Capture the cell that displays the provided text and extract its (x, y) central coordinate. 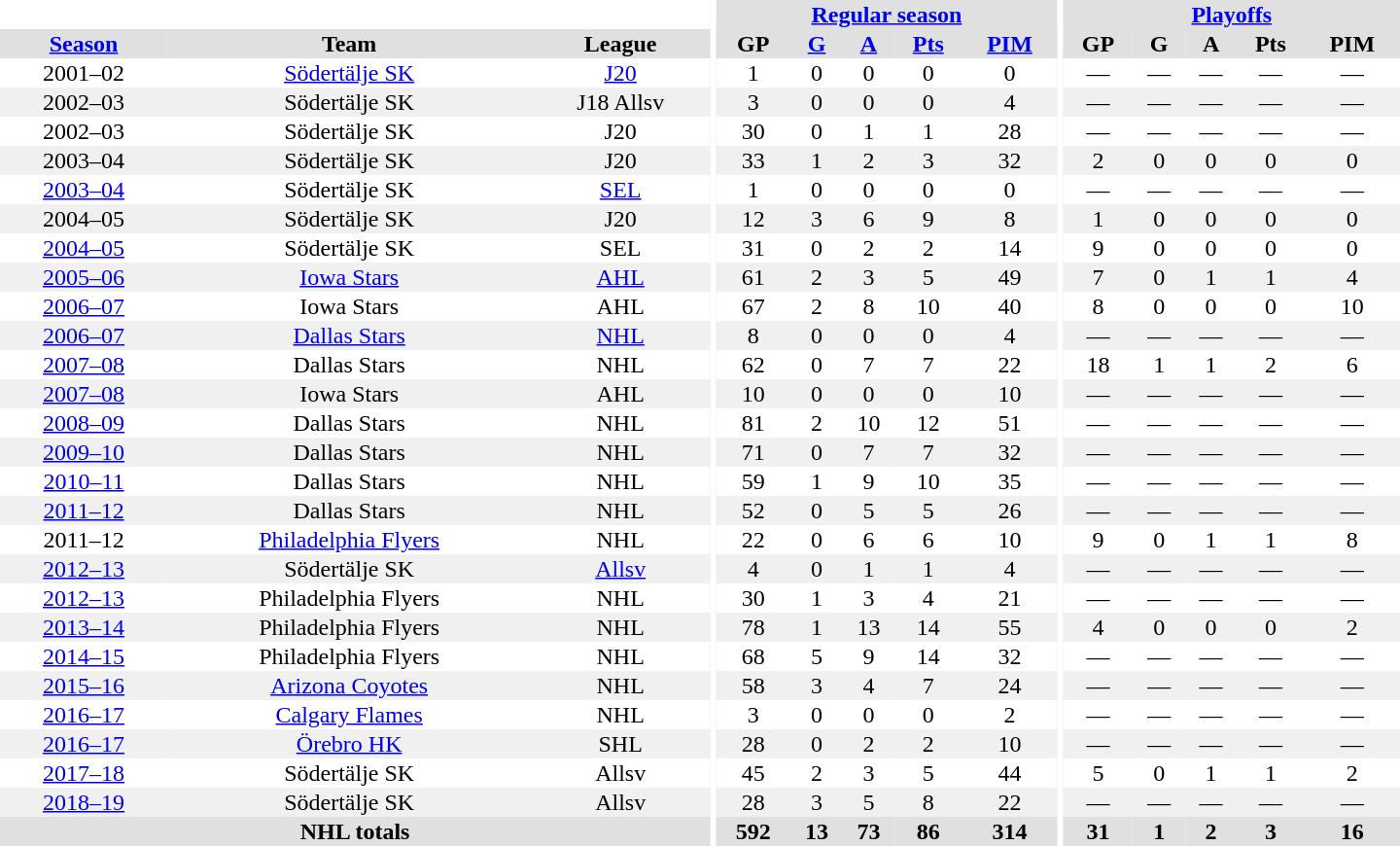
45 (752, 773)
2001–02 (84, 73)
61 (752, 277)
44 (1009, 773)
78 (752, 627)
16 (1352, 831)
2015–16 (84, 686)
2017–18 (84, 773)
Season (84, 44)
51 (1009, 423)
314 (1009, 831)
Regular season (887, 15)
2008–09 (84, 423)
62 (752, 365)
Arizona Coyotes (349, 686)
33 (752, 160)
2014–15 (84, 656)
67 (752, 306)
2018–19 (84, 802)
71 (752, 452)
Calgary Flames (349, 715)
58 (752, 686)
2010–11 (84, 481)
68 (752, 656)
49 (1009, 277)
40 (1009, 306)
59 (752, 481)
52 (752, 511)
League (620, 44)
2005–06 (84, 277)
81 (752, 423)
2009–10 (84, 452)
73 (869, 831)
Örebro HK (349, 744)
35 (1009, 481)
Playoffs (1232, 15)
86 (927, 831)
NHL totals (355, 831)
24 (1009, 686)
592 (752, 831)
26 (1009, 511)
18 (1099, 365)
SHL (620, 744)
J18 Allsv (620, 102)
21 (1009, 598)
Team (349, 44)
55 (1009, 627)
2013–14 (84, 627)
